Provide the (x, y) coordinate of the cell's center where the given text is located.  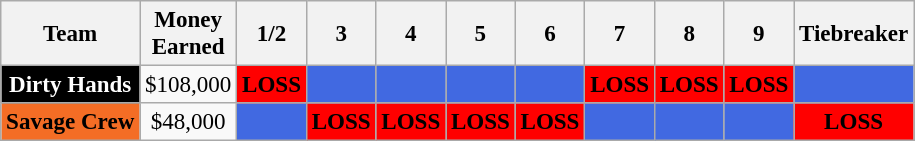
4 (411, 34)
MoneyEarned (188, 34)
$48,000 (188, 122)
5 (481, 34)
3 (341, 34)
9 (759, 34)
1/2 (272, 34)
$108,000 (188, 85)
Team (70, 34)
6 (550, 34)
7 (620, 34)
Tiebreaker (854, 34)
Dirty Hands (70, 85)
Savage Crew (70, 122)
8 (689, 34)
